For the text-containing cell, return its midpoint in (X, Y) coordinate format. 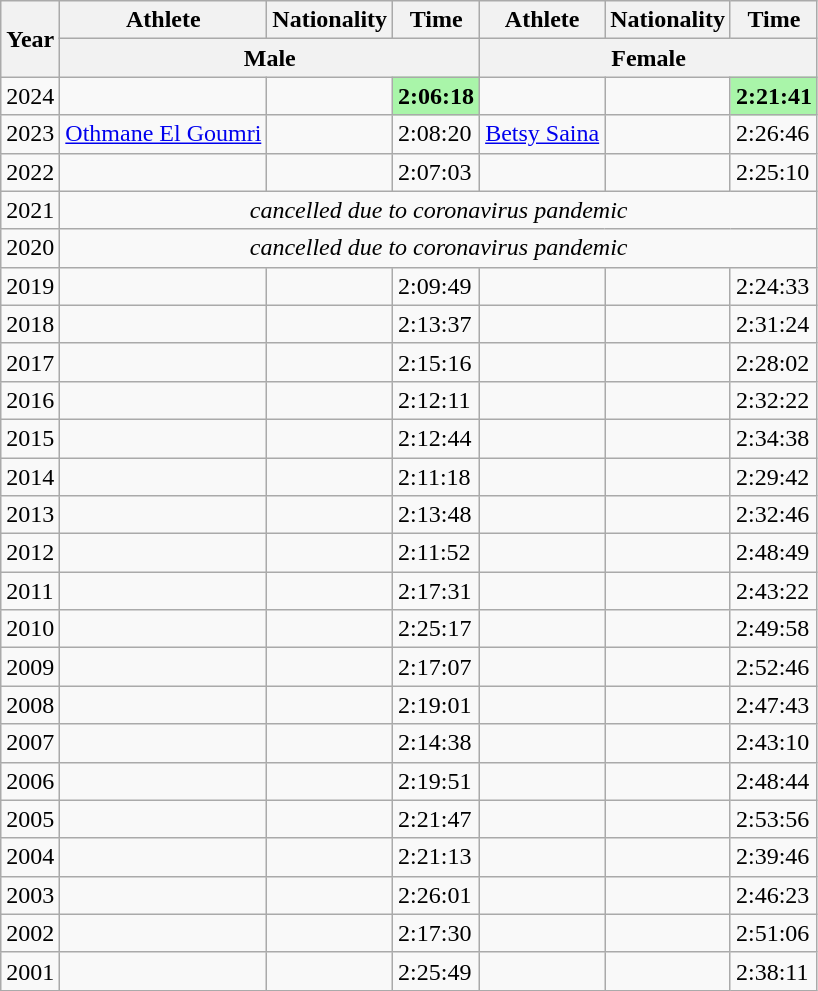
2:49:58 (774, 629)
2004 (30, 857)
2:51:06 (774, 933)
2:06:18 (436, 96)
2:14:38 (436, 743)
2:43:22 (774, 591)
2:13:37 (436, 324)
2005 (30, 819)
2:12:11 (436, 400)
2:21:41 (774, 96)
2:25:17 (436, 629)
2:39:46 (774, 857)
2002 (30, 933)
2012 (30, 553)
2006 (30, 781)
2:38:11 (774, 971)
2:09:49 (436, 286)
2015 (30, 438)
2019 (30, 286)
2:11:52 (436, 553)
2:21:47 (436, 819)
2024 (30, 96)
2:28:02 (774, 362)
2001 (30, 971)
2008 (30, 705)
2:53:56 (774, 819)
Othmane El Goumri (164, 134)
Male (270, 58)
2:52:46 (774, 667)
2:17:31 (436, 591)
2:31:24 (774, 324)
2:13:48 (436, 515)
2:19:01 (436, 705)
2:25:49 (436, 971)
2007 (30, 743)
2:21:13 (436, 857)
2017 (30, 362)
2:34:38 (774, 438)
2:26:46 (774, 134)
2:46:23 (774, 895)
2003 (30, 895)
2:12:44 (436, 438)
2:43:10 (774, 743)
2:29:42 (774, 477)
2:07:03 (436, 172)
2:19:51 (436, 781)
2:08:20 (436, 134)
Year (30, 39)
2023 (30, 134)
Betsy Saina (542, 134)
2021 (30, 210)
Female (649, 58)
2:48:44 (774, 781)
2:11:18 (436, 477)
2:25:10 (774, 172)
2:24:33 (774, 286)
2:15:16 (436, 362)
2014 (30, 477)
2:17:30 (436, 933)
2009 (30, 667)
2:26:01 (436, 895)
2:32:22 (774, 400)
2022 (30, 172)
2018 (30, 324)
2:48:49 (774, 553)
2011 (30, 591)
2:17:07 (436, 667)
2016 (30, 400)
2:47:43 (774, 705)
2010 (30, 629)
2020 (30, 248)
2:32:46 (774, 515)
2013 (30, 515)
